Provide the [X, Y] coordinate of the cell's center where the given text is located.  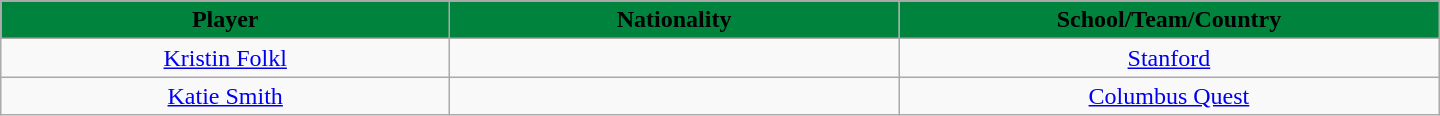
Nationality [674, 20]
Kristin Folkl [226, 58]
School/Team/Country [1170, 20]
Stanford [1170, 58]
Katie Smith [226, 96]
Player [226, 20]
Columbus Quest [1170, 96]
